Search for the cell housing the specified text and yield its [X, Y] center coordinate. 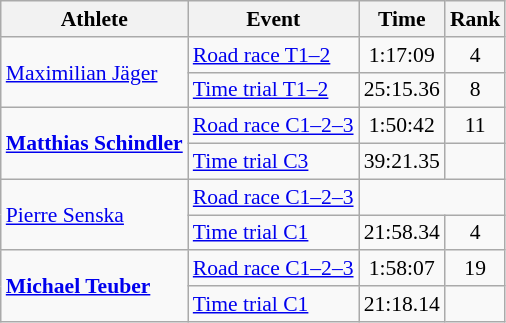
25:15.36 [402, 90]
1:50:42 [402, 126]
19 [476, 269]
Road race T1–2 [274, 55]
Rank [476, 19]
Pierre Senska [94, 214]
Michael Teuber [94, 286]
1:17:09 [402, 55]
39:21.35 [402, 162]
Matthias Schindler [94, 144]
Event [274, 19]
11 [476, 126]
Maximilian Jäger [94, 72]
1:58:07 [402, 269]
Time trial C3 [274, 162]
Time trial T1–2 [274, 90]
21:58.34 [402, 233]
Athlete [94, 19]
21:18.14 [402, 304]
8 [476, 90]
Time [402, 19]
